Detect which cell encompasses the target text, then output its (x, y) center coordinate. 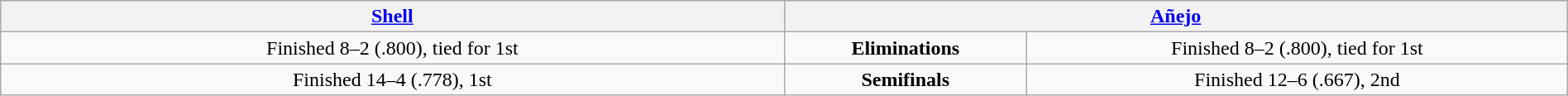
Finished 14–4 (.778), 1st (392, 79)
Finished 12–6 (.667), 2nd (1298, 79)
Eliminations (906, 48)
Semifinals (906, 79)
Añejo (1176, 17)
Shell (392, 17)
